Determine the (X, Y) coordinate at the center of the cell enclosing the given text.  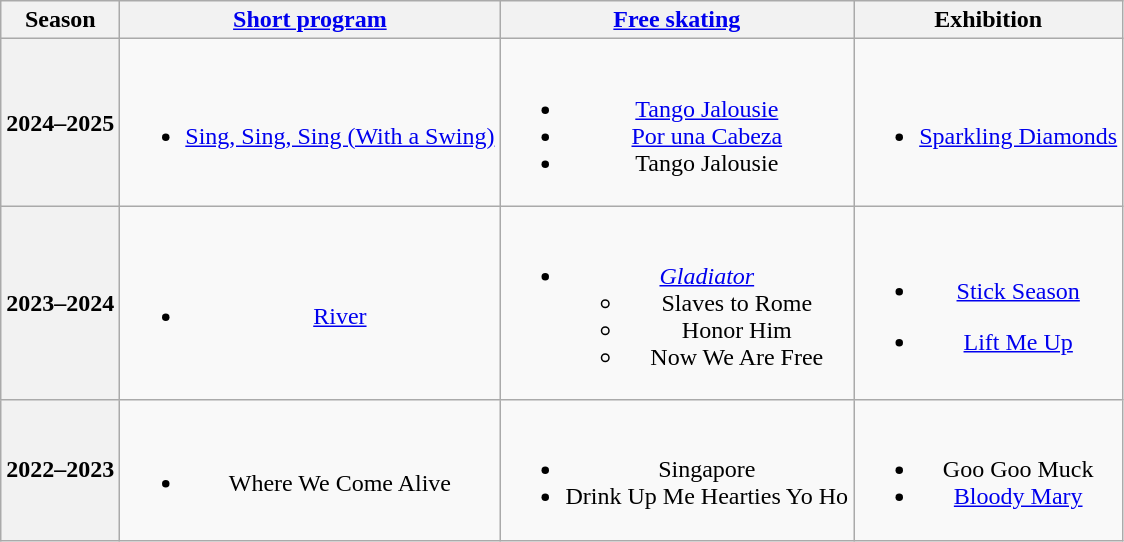
Tango Jalousie Por una Cabeza Tango Jalousie (677, 122)
Stick Season Lift Me Up (988, 303)
River (310, 303)
SingaporeDrink Up Me Hearties Yo Ho (677, 470)
Sparkling Diamonds (988, 122)
Sing, Sing, Sing (With a Swing) (310, 122)
Season (60, 20)
Goo Goo Muck Bloody Mary (988, 470)
GladiatorSlaves to RomeHonor HimNow We Are Free (677, 303)
Short program (310, 20)
Free skating (677, 20)
2023–2024 (60, 303)
Where We Come Alive (310, 470)
2024–2025 (60, 122)
2022–2023 (60, 470)
Exhibition (988, 20)
